For the text-containing cell, return its midpoint in [x, y] coordinate format. 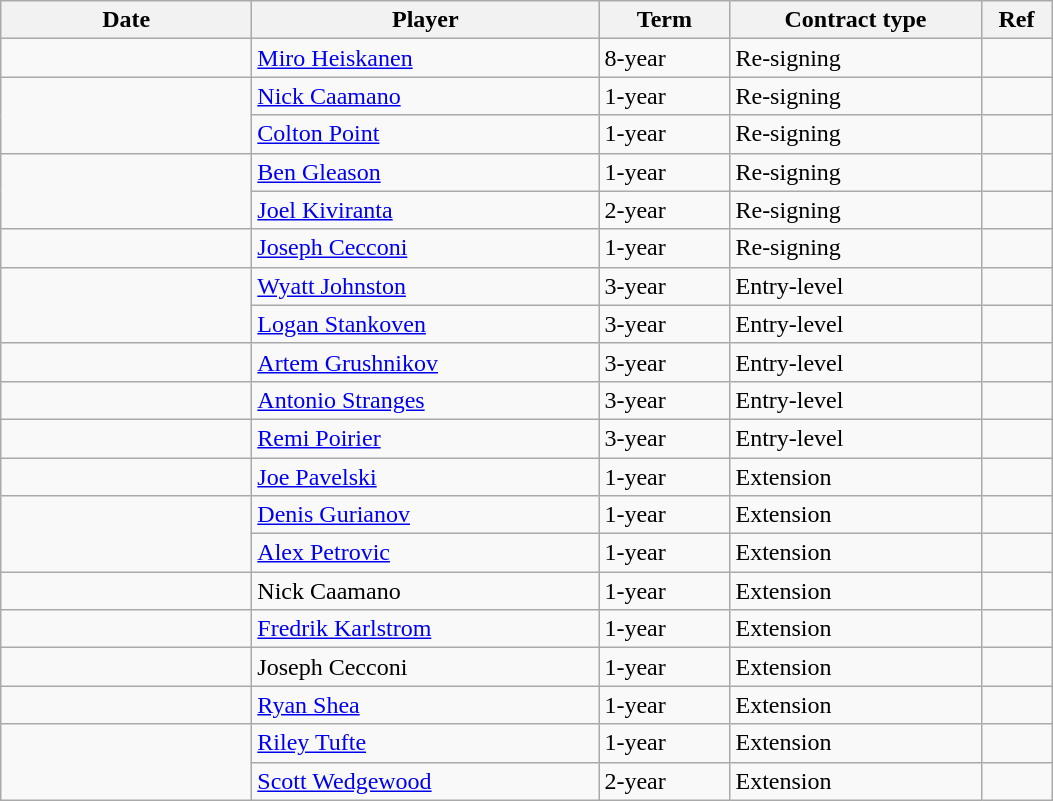
Player [426, 20]
Joe Pavelski [426, 477]
Term [664, 20]
Joel Kiviranta [426, 210]
Fredrik Karlstrom [426, 629]
Denis Gurianov [426, 515]
Contract type [856, 20]
Wyatt Johnston [426, 286]
Alex Petrovic [426, 553]
8-year [664, 58]
Date [126, 20]
Scott Wedgewood [426, 781]
Riley Tufte [426, 743]
Ben Gleason [426, 172]
Colton Point [426, 134]
Ryan Shea [426, 705]
Artem Grushnikov [426, 362]
Miro Heiskanen [426, 58]
Antonio Stranges [426, 400]
Logan Stankoven [426, 324]
Remi Poirier [426, 438]
Ref [1016, 20]
